For the text-containing cell, return its midpoint in (x, y) coordinate format. 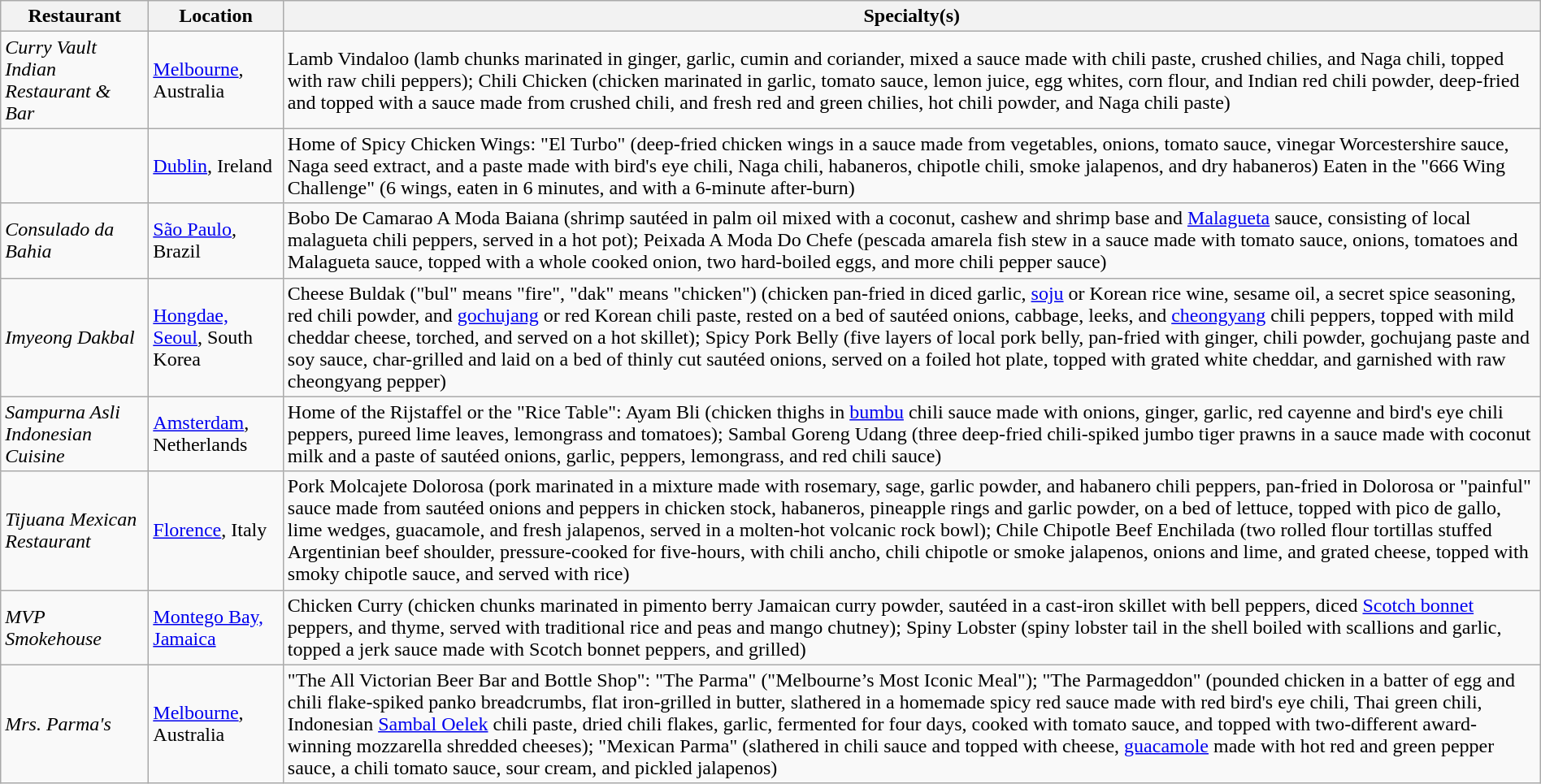
Consulado da Bahia (75, 240)
Dublin, Ireland (216, 166)
Amsterdam, Netherlands (216, 434)
Hongdae, Seoul, South Korea (216, 337)
Tijuana Mexican Restaurant (75, 531)
São Paulo, Brazil (216, 240)
Curry Vault Indian Restaurant & Bar (75, 80)
Specialty(s) (912, 16)
Sampurna Asli Indonesian Cuisine (75, 434)
Imyeong Dakbal (75, 337)
Location (216, 16)
Mrs. Parma's (75, 724)
MVP Smokehouse (75, 627)
Florence, Italy (216, 531)
Restaurant (75, 16)
Montego Bay, Jamaica (216, 627)
